From the cell containing the given text, extract its center point as [x, y] coordinate. 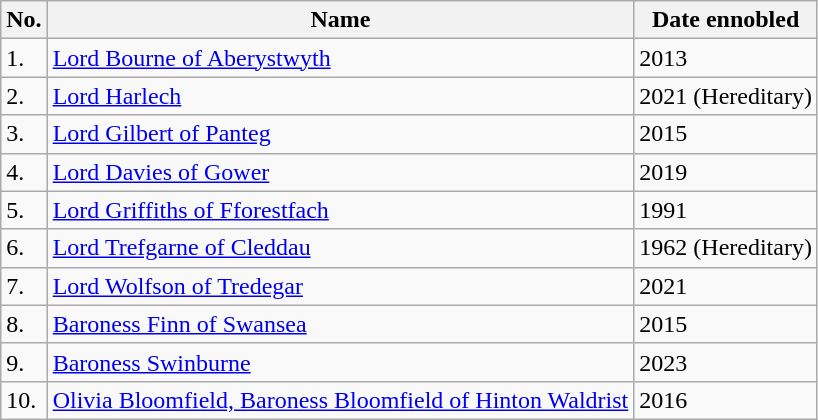
7. [24, 286]
6. [24, 248]
2019 [726, 172]
2013 [726, 58]
2. [24, 96]
3. [24, 134]
10. [24, 400]
Lord Gilbert of Panteg [340, 134]
2016 [726, 400]
4. [24, 172]
1991 [726, 210]
Baroness Finn of Swansea [340, 324]
2021 (Hereditary) [726, 96]
Olivia Bloomfield, Baroness Bloomfield of Hinton Waldrist [340, 400]
Lord Wolfson of Tredegar [340, 286]
Lord Bourne of Aberystwyth [340, 58]
Name [340, 20]
9. [24, 362]
5. [24, 210]
Baroness Swinburne [340, 362]
No. [24, 20]
Lord Harlech [340, 96]
1. [24, 58]
Lord Griffiths of Fforestfach [340, 210]
Date ennobled [726, 20]
Lord Davies of Gower [340, 172]
8. [24, 324]
2021 [726, 286]
1962 (Hereditary) [726, 248]
2023 [726, 362]
Lord Trefgarne of Cleddau [340, 248]
